Identify which cell holds the provided text, then report its [X, Y] central coordinate. 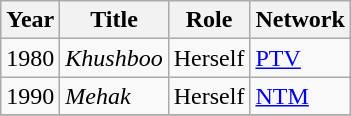
Year [30, 20]
1980 [30, 58]
Title [114, 20]
Mehak [114, 96]
1990 [30, 96]
NTM [300, 96]
PTV [300, 58]
Role [209, 20]
Khushboo [114, 58]
Network [300, 20]
